Pinpoint the cell where the given text exists, returning its [x, y] midpoint coordinate. 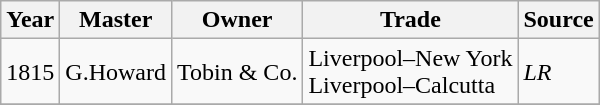
Trade [410, 20]
LR [558, 72]
Year [30, 20]
G.Howard [116, 72]
Tobin & Co. [238, 72]
Source [558, 20]
Liverpool–New YorkLiverpool–Calcutta [410, 72]
1815 [30, 72]
Master [116, 20]
Owner [238, 20]
